Capture the cell that displays the provided text and extract its [x, y] central coordinate. 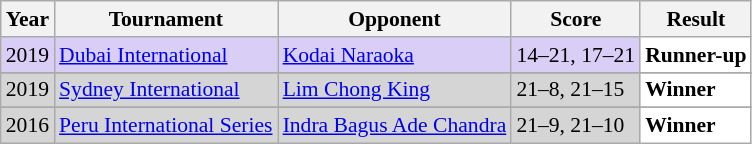
Runner-up [696, 55]
Result [696, 19]
Kodai Naraoka [395, 55]
Tournament [166, 19]
Peru International Series [166, 126]
14–21, 17–21 [576, 55]
Score [576, 19]
21–8, 21–15 [576, 90]
Indra Bagus Ade Chandra [395, 126]
Year [28, 19]
Opponent [395, 19]
2016 [28, 126]
21–9, 21–10 [576, 126]
Lim Chong King [395, 90]
Dubai International [166, 55]
Sydney International [166, 90]
